From the cell containing the given text, extract its center point as [x, y] coordinate. 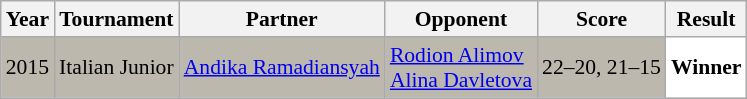
Year [28, 19]
Winner [706, 68]
Opponent [461, 19]
2015 [28, 68]
22–20, 21–15 [602, 68]
Tournament [116, 19]
Andika Ramadiansyah [282, 68]
Partner [282, 19]
Italian Junior [116, 68]
Rodion Alimov Alina Davletova [461, 68]
Result [706, 19]
Score [602, 19]
